Determine the [x, y] coordinate at the center of the cell enclosing the given text.  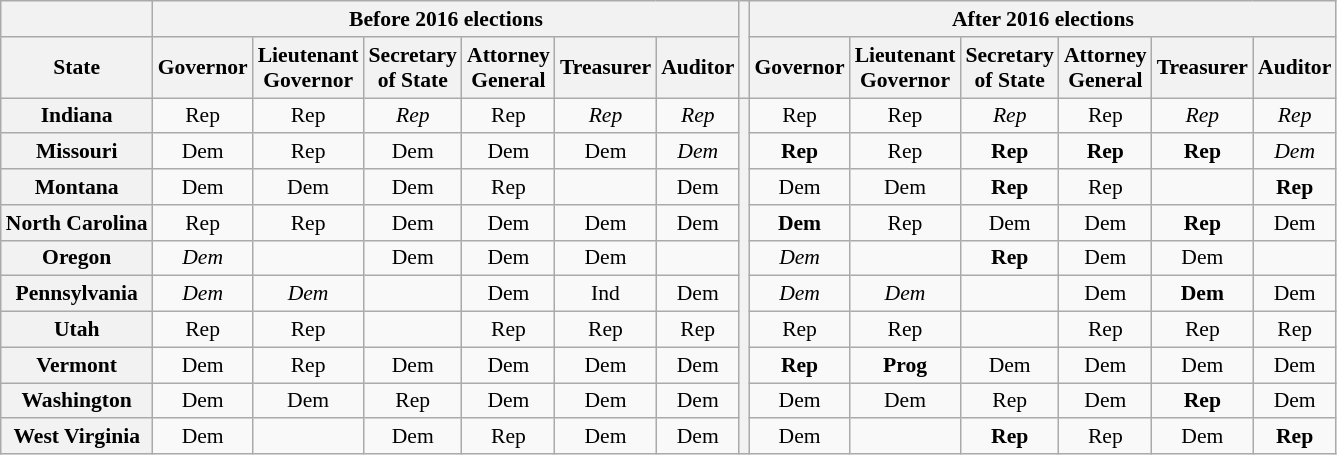
Vermont [77, 365]
Utah [77, 330]
Indiana [77, 116]
Oregon [77, 258]
Montana [77, 187]
Missouri [77, 152]
After 2016 elections [1044, 19]
Ind [606, 294]
Washington [77, 401]
West Virginia [77, 437]
Before 2016 elections [446, 19]
North Carolina [77, 223]
State [77, 68]
Prog [906, 365]
Pennsylvania [77, 294]
